From the cell containing the given text, extract its center point as [X, Y] coordinate. 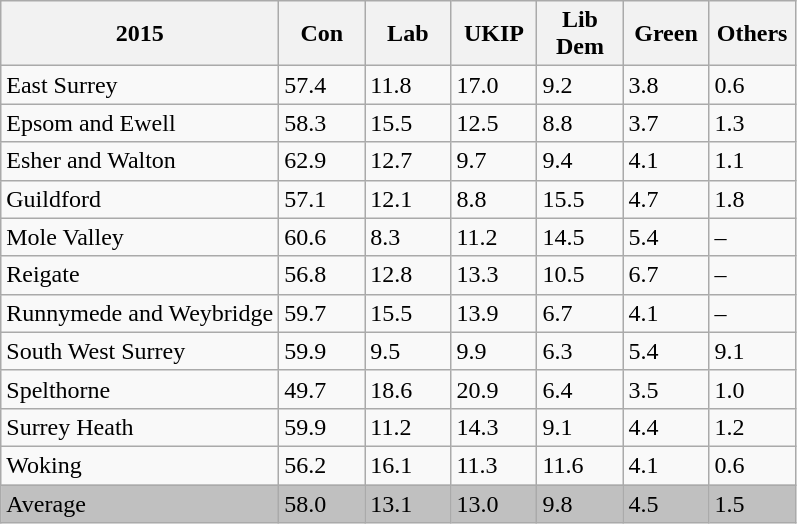
12.5 [494, 123]
13.3 [494, 275]
Con [322, 34]
Lib Dem [580, 34]
56.8 [322, 275]
4.4 [666, 427]
Runnymede and Weybridge [140, 313]
Lab [408, 34]
16.1 [408, 465]
Epsom and Ewell [140, 123]
10.5 [580, 275]
57.1 [322, 199]
14.5 [580, 237]
East Surrey [140, 85]
12.8 [408, 275]
18.6 [408, 389]
3.5 [666, 389]
1.3 [752, 123]
Esher and Walton [140, 161]
6.3 [580, 351]
58.0 [322, 503]
12.7 [408, 161]
60.6 [322, 237]
13.1 [408, 503]
1.1 [752, 161]
9.8 [580, 503]
17.0 [494, 85]
58.3 [322, 123]
4.7 [666, 199]
4.5 [666, 503]
1.0 [752, 389]
13.0 [494, 503]
14.3 [494, 427]
South West Surrey [140, 351]
56.2 [322, 465]
11.3 [494, 465]
9.4 [580, 161]
UKIP [494, 34]
6.4 [580, 389]
59.7 [322, 313]
11.8 [408, 85]
1.2 [752, 427]
Reigate [140, 275]
Mole Valley [140, 237]
1.8 [752, 199]
Woking [140, 465]
1.5 [752, 503]
Guildford [140, 199]
Surrey Heath [140, 427]
12.1 [408, 199]
9.9 [494, 351]
11.6 [580, 465]
8.3 [408, 237]
9.5 [408, 351]
Spelthorne [140, 389]
Average [140, 503]
57.4 [322, 85]
Others [752, 34]
3.8 [666, 85]
62.9 [322, 161]
3.7 [666, 123]
20.9 [494, 389]
2015 [140, 34]
13.9 [494, 313]
9.7 [494, 161]
Green [666, 34]
49.7 [322, 389]
9.2 [580, 85]
